Provide the [x, y] coordinate of the cell's center where the given text is located.  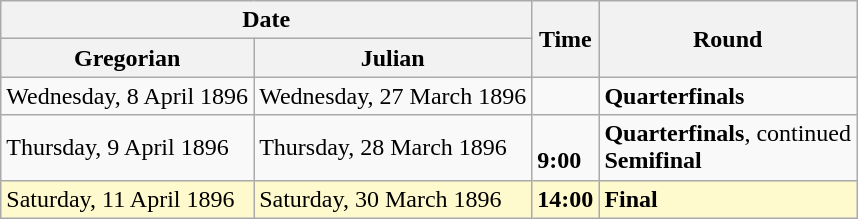
Thursday, 28 March 1896 [393, 148]
Wednesday, 8 April 1896 [128, 96]
14:00 [566, 199]
Gregorian [128, 58]
Round [728, 39]
9:00 [566, 148]
Thursday, 9 April 1896 [128, 148]
Date [266, 20]
Quarterfinals, continuedSemifinal [728, 148]
Saturday, 11 April 1896 [128, 199]
Quarterfinals [728, 96]
Julian [393, 58]
Final [728, 199]
Time [566, 39]
Wednesday, 27 March 1896 [393, 96]
Saturday, 30 March 1896 [393, 199]
